Locate the cell with the specified text and output its (x, y) center coordinate. 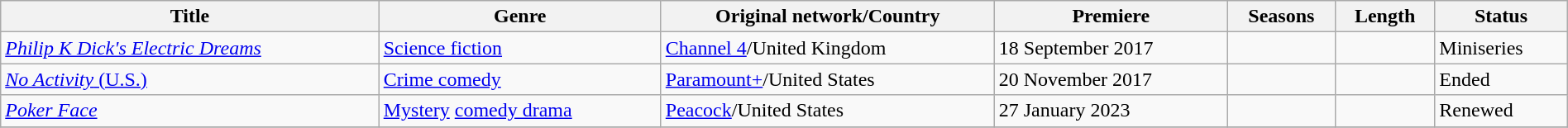
27 January 2023 (1111, 111)
Ended (1501, 79)
Miniseries (1501, 48)
Philip K Dick's Electric Dreams (190, 48)
Status (1501, 17)
Length (1384, 17)
Channel 4/United Kingdom (827, 48)
20 November 2017 (1111, 79)
Seasons (1281, 17)
Peacock/United States (827, 111)
No Activity (U.S.) (190, 79)
Title (190, 17)
Crime comedy (519, 79)
Paramount+/United States (827, 79)
Renewed (1501, 111)
Mystery comedy drama (519, 111)
Poker Face (190, 111)
Premiere (1111, 17)
Original network/Country (827, 17)
Genre (519, 17)
Science fiction (519, 48)
18 September 2017 (1111, 48)
